Extract the [X, Y] coordinate from the center of the cell holding the provided text.  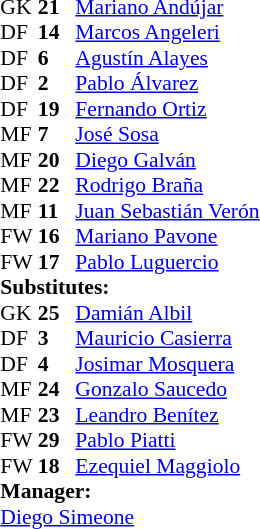
José Sosa [167, 135]
Agustín Alayes [167, 58]
2 [57, 83]
Manager: [130, 491]
7 [57, 135]
6 [57, 58]
25 [57, 313]
14 [57, 33]
Juan Sebastián Verón [167, 211]
19 [57, 109]
24 [57, 389]
Rodrigo Braña [167, 185]
Josimar Mosquera [167, 364]
Mariano Pavone [167, 237]
17 [57, 262]
22 [57, 185]
Pablo Luguercio [167, 262]
Pablo Piatti [167, 441]
4 [57, 364]
GK [19, 313]
Fernando Ortiz [167, 109]
29 [57, 441]
23 [57, 415]
11 [57, 211]
3 [57, 339]
Damián Albil [167, 313]
Diego Galván [167, 160]
Ezequiel Maggiolo [167, 466]
Leandro Benítez [167, 415]
Gonzalo Saucedo [167, 389]
16 [57, 237]
Pablo Álvarez [167, 83]
Marcos Angeleri [167, 33]
20 [57, 160]
18 [57, 466]
Substitutes: [130, 287]
Mauricio Casierra [167, 339]
